Detect which cell encompasses the target text, then output its (X, Y) center coordinate. 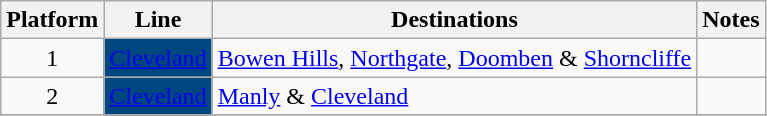
1 (52, 58)
Manly & Cleveland (454, 96)
Platform (52, 20)
Bowen Hills, Northgate, Doomben & Shorncliffe (454, 58)
2 (52, 96)
Destinations (454, 20)
Notes (731, 20)
Line (158, 20)
